Find where the given text appears and provide that cell's center as [x, y] coordinate. 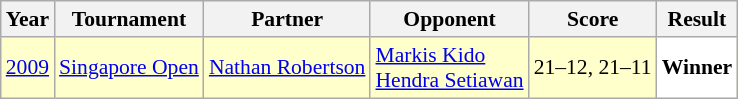
21–12, 21–11 [593, 68]
Partner [288, 19]
Opponent [449, 19]
Markis Kido Hendra Setiawan [449, 68]
Result [698, 19]
Year [28, 19]
Winner [698, 68]
Score [593, 19]
Nathan Robertson [288, 68]
Tournament [129, 19]
Singapore Open [129, 68]
2009 [28, 68]
